From the cell containing the given text, extract its center point as [X, Y] coordinate. 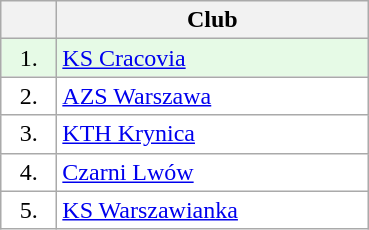
5. [29, 210]
Czarni Lwów [212, 172]
Club [212, 20]
AZS Warszawa [212, 96]
2. [29, 96]
KS Cracovia [212, 58]
1. [29, 58]
KTH Krynica [212, 134]
KS Warszawianka [212, 210]
3. [29, 134]
4. [29, 172]
